Locate the cell with the specified text and output its (x, y) center coordinate. 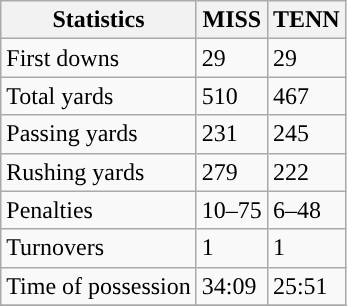
MISS (232, 20)
34:09 (232, 286)
25:51 (306, 286)
Time of possession (99, 286)
467 (306, 96)
245 (306, 134)
Penalties (99, 210)
222 (306, 172)
Total yards (99, 96)
Statistics (99, 20)
510 (232, 96)
6–48 (306, 210)
Passing yards (99, 134)
10–75 (232, 210)
TENN (306, 20)
First downs (99, 58)
Rushing yards (99, 172)
279 (232, 172)
Turnovers (99, 248)
231 (232, 134)
